Search for the cell housing the specified text and yield its (X, Y) center coordinate. 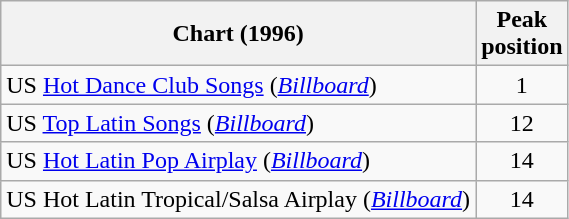
12 (522, 123)
1 (522, 85)
Peakposition (522, 34)
US Hot Dance Club Songs (Billboard) (238, 85)
US Top Latin Songs (Billboard) (238, 123)
US Hot Latin Pop Airplay (Billboard) (238, 161)
US Hot Latin Tropical/Salsa Airplay (Billboard) (238, 199)
Chart (1996) (238, 34)
